Scan for the cell matching the given text and deliver its (x, y) coordinate at center. 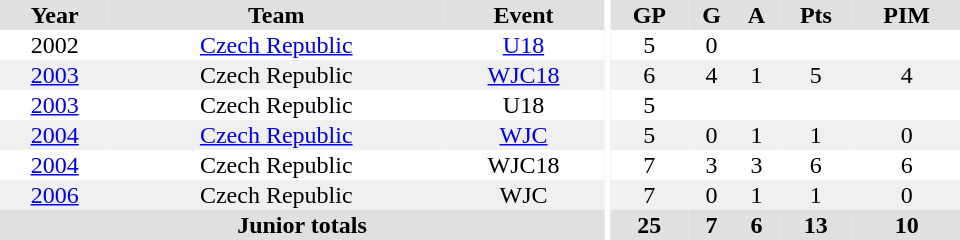
13 (816, 225)
Event (524, 15)
2006 (54, 195)
Year (54, 15)
Junior totals (302, 225)
2002 (54, 45)
A (757, 15)
Pts (816, 15)
GP (649, 15)
25 (649, 225)
Team (276, 15)
PIM (906, 15)
G (711, 15)
10 (906, 225)
